Provide the [x, y] coordinate of the cell's center where the given text is located.  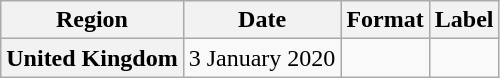
Date [262, 20]
Region [92, 20]
3 January 2020 [262, 58]
United Kingdom [92, 58]
Label [464, 20]
Format [385, 20]
